Search for the cell housing the specified text and yield its (x, y) center coordinate. 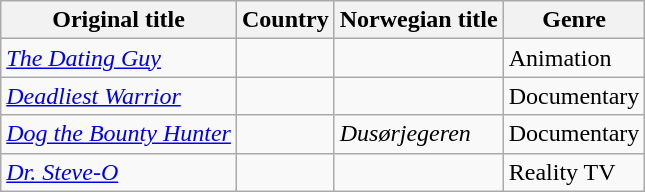
The Dating Guy (119, 58)
Country (285, 20)
Dog the Bounty Hunter (119, 134)
Deadliest Warrior (119, 96)
Dr. Steve-O (119, 172)
Norwegian title (418, 20)
Animation (574, 58)
Genre (574, 20)
Dusørjegeren (418, 134)
Original title (119, 20)
Reality TV (574, 172)
